Provide the [x, y] coordinate of the cell's center where the given text is located.  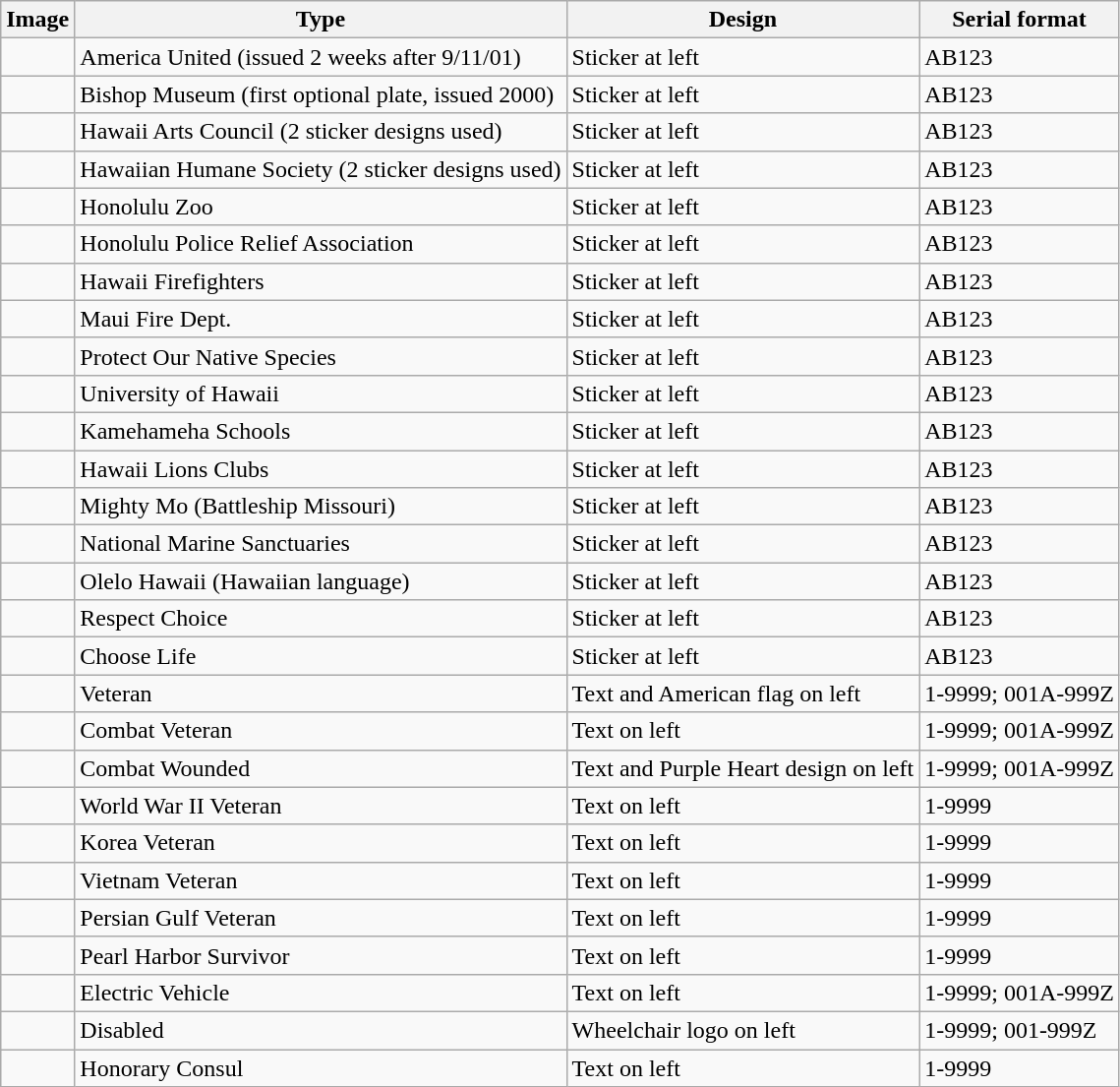
Hawaii Arts Council (2 sticker designs used) [321, 132]
Combat Veteran [321, 731]
Bishop Museum (first optional plate, issued 2000) [321, 94]
Design [743, 20]
Honolulu Police Relief Association [321, 244]
Combat Wounded [321, 768]
Electric Vehicle [321, 993]
Mighty Mo (Battleship Missouri) [321, 507]
National Marine Sanctuaries [321, 544]
Wheelchair logo on left [743, 1030]
Image [37, 20]
Hawaii Lions Clubs [321, 469]
Korea Veteran [321, 843]
Vietnam Veteran [321, 880]
Pearl Harbor Survivor [321, 955]
World War II Veteran [321, 806]
Honorary Consul [321, 1067]
University of Hawaii [321, 393]
Kamehameha Schools [321, 431]
Respect Choice [321, 619]
Serial format [1020, 20]
Choose Life [321, 656]
Olelo Hawaii (Hawaiian language) [321, 581]
Text and American flag on left [743, 694]
Persian Gulf Veteran [321, 918]
1-9999; 001-999Z [1020, 1030]
America United (issued 2 weeks after 9/11/01) [321, 57]
Veteran [321, 694]
Disabled [321, 1030]
Hawaiian Humane Society (2 sticker designs used) [321, 169]
Type [321, 20]
Protect Our Native Species [321, 356]
Honolulu Zoo [321, 207]
Text and Purple Heart design on left [743, 768]
Maui Fire Dept. [321, 319]
Hawaii Firefighters [321, 281]
